Find where the given text appears and provide that cell's center as (x, y) coordinate. 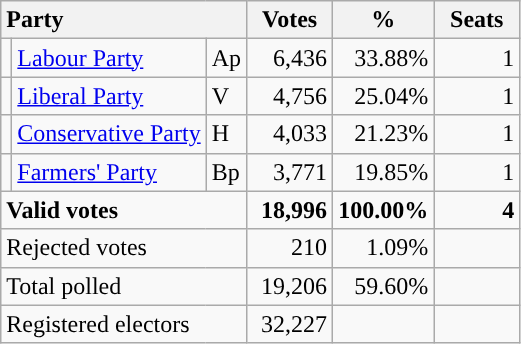
Bp (226, 172)
Total polled (124, 286)
3,771 (290, 172)
Labour Party (109, 58)
Liberal Party (109, 96)
21.23% (384, 134)
V (226, 96)
4,756 (290, 96)
% (384, 20)
19.85% (384, 172)
Party (124, 20)
Rejected votes (124, 248)
H (226, 134)
210 (290, 248)
18,996 (290, 210)
19,206 (290, 286)
Registered electors (124, 324)
4 (477, 210)
59.60% (384, 286)
Ap (226, 58)
100.00% (384, 210)
33.88% (384, 58)
Votes (290, 20)
6,436 (290, 58)
25.04% (384, 96)
Seats (477, 20)
Conservative Party (109, 134)
Farmers' Party (109, 172)
1.09% (384, 248)
Valid votes (124, 210)
32,227 (290, 324)
4,033 (290, 134)
